Capture the cell that displays the provided text and extract its [X, Y] central coordinate. 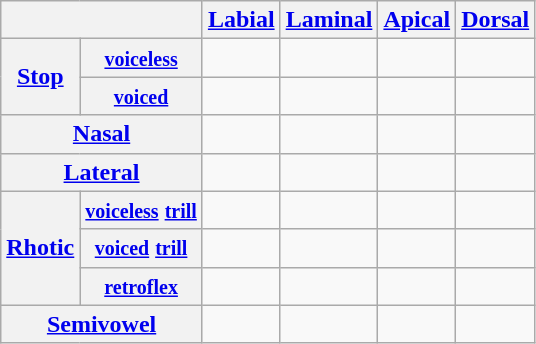
Apical [417, 20]
Rhotic [40, 248]
Nasal [102, 134]
voiced [142, 96]
voiced trill [142, 248]
Lateral [102, 172]
Dorsal [496, 20]
voiceless trill [142, 210]
Semivowel [102, 324]
Stop [40, 77]
Laminal [329, 20]
Labial [241, 20]
voiceless [142, 58]
retroflex [142, 286]
